Identify which cell holds the provided text, then report its (x, y) central coordinate. 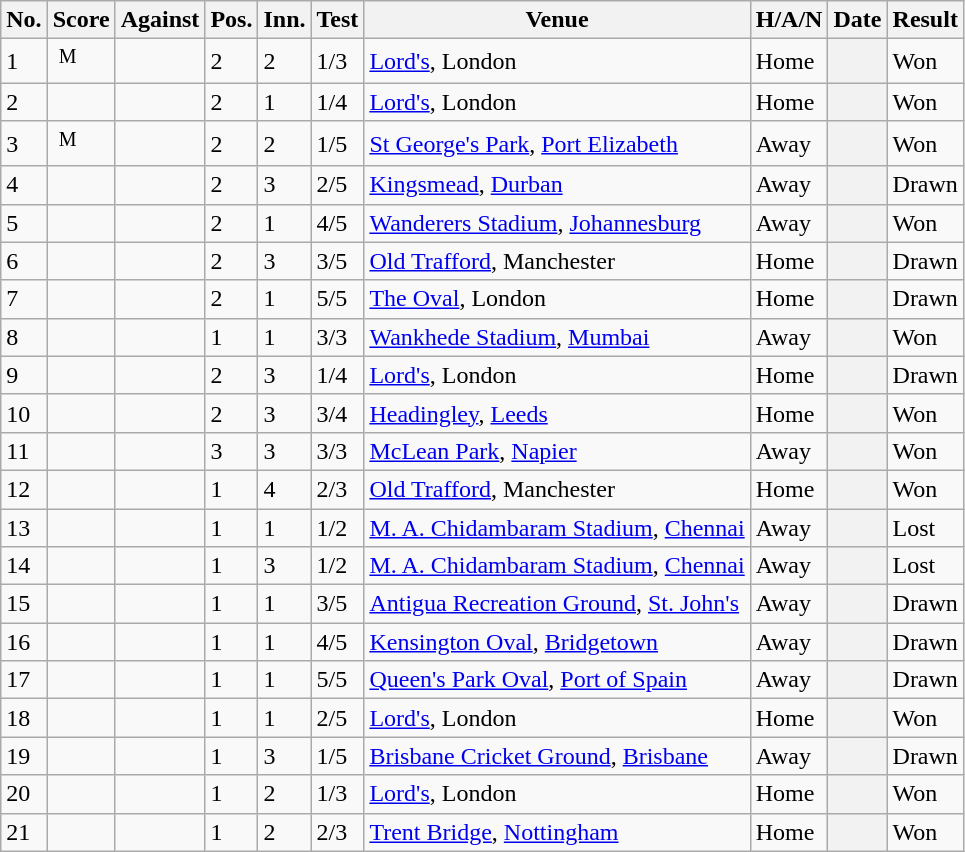
Pos. (232, 20)
Kingsmead, Durban (557, 185)
10 (24, 413)
McLean Park, Napier (557, 451)
7 (24, 299)
Trent Bridge, Nottingham (557, 832)
Queen's Park Oval, Port of Spain (557, 680)
21 (24, 832)
Headingley, Leeds (557, 413)
The Oval, London (557, 299)
Wanderers Stadium, Johannesburg (557, 223)
8 (24, 337)
Inn. (284, 20)
6 (24, 261)
Venue (557, 20)
20 (24, 794)
14 (24, 566)
15 (24, 604)
Antigua Recreation Ground, St. John's (557, 604)
Result (925, 20)
19 (24, 756)
Score (81, 20)
H/A/N (789, 20)
9 (24, 375)
Kensington Oval, Bridgetown (557, 642)
St George's Park, Port Elizabeth (557, 144)
Wankhede Stadium, Mumbai (557, 337)
13 (24, 528)
Brisbane Cricket Ground, Brisbane (557, 756)
17 (24, 680)
Date (858, 20)
11 (24, 451)
12 (24, 489)
5 (24, 223)
Against (160, 20)
16 (24, 642)
18 (24, 718)
No. (24, 20)
3/4 (338, 413)
Test (338, 20)
